Determine the (x, y) coordinate at the center of the cell enclosing the given text.  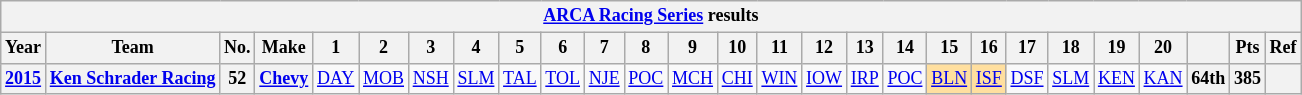
2015 (24, 78)
10 (737, 48)
8 (646, 48)
11 (780, 48)
IOW (824, 78)
64th (1208, 78)
3 (430, 48)
5 (520, 48)
17 (1027, 48)
4 (476, 48)
20 (1163, 48)
1 (336, 48)
6 (562, 48)
Make (284, 48)
MCH (693, 78)
WIN (780, 78)
12 (824, 48)
KAN (1163, 78)
MOB (384, 78)
15 (950, 48)
BLN (950, 78)
52 (238, 78)
IRP (864, 78)
9 (693, 48)
CHI (737, 78)
19 (1117, 48)
Pts (1248, 48)
Year (24, 48)
Ref (1283, 48)
Chevy (284, 78)
NSH (430, 78)
Team (132, 48)
KEN (1117, 78)
DAY (336, 78)
DSF (1027, 78)
13 (864, 48)
TAL (520, 78)
16 (988, 48)
18 (1071, 48)
No. (238, 48)
385 (1248, 78)
7 (604, 48)
14 (905, 48)
TOL (562, 78)
NJE (604, 78)
2 (384, 48)
ARCA Racing Series results (651, 16)
Ken Schrader Racing (132, 78)
ISF (988, 78)
